Pinpoint the cell where the given text exists, returning its [X, Y] midpoint coordinate. 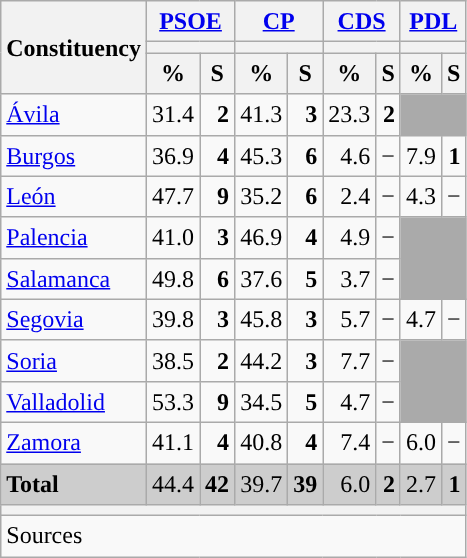
31.4 [172, 114]
47.7 [172, 196]
Ávila [74, 114]
7.7 [350, 360]
Zamora [74, 442]
Segovia [74, 320]
Burgos [74, 156]
Soria [74, 360]
PDL [433, 22]
44.4 [172, 484]
23.3 [350, 114]
Total [74, 484]
36.9 [172, 156]
Salamanca [74, 278]
41.3 [262, 114]
45.8 [262, 320]
PSOE [190, 22]
4.6 [350, 156]
53.3 [172, 402]
37.6 [262, 278]
41.1 [172, 442]
38.5 [172, 360]
45.3 [262, 156]
2.4 [350, 196]
34.5 [262, 402]
42 [218, 484]
CDS [362, 22]
Sources [234, 536]
CP [279, 22]
Palencia [74, 238]
2.7 [420, 484]
39 [306, 484]
5.7 [350, 320]
Constituency [74, 48]
35.2 [262, 196]
44.2 [262, 360]
4.9 [350, 238]
Valladolid [74, 402]
46.9 [262, 238]
49.8 [172, 278]
7.9 [420, 156]
León [74, 196]
4.3 [420, 196]
39.8 [172, 320]
7.4 [350, 442]
40.8 [262, 442]
41.0 [172, 238]
39.7 [262, 484]
3.7 [350, 278]
